Capture the cell that displays the provided text and extract its [X, Y] central coordinate. 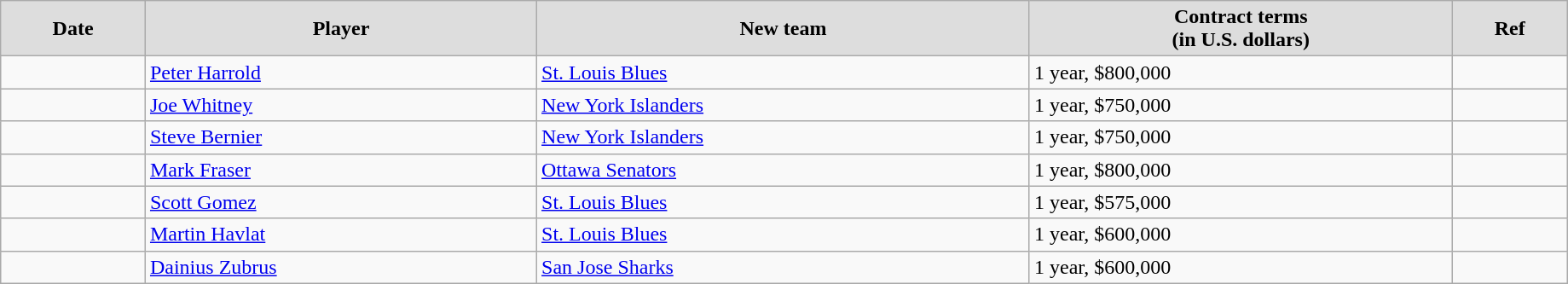
Martin Havlat [341, 235]
New team [784, 29]
San Jose Sharks [784, 267]
Peter Harrold [341, 72]
Ottawa Senators [784, 170]
1 year, $575,000 [1241, 202]
Contract terms(in U.S. dollars) [1241, 29]
Joe Whitney [341, 105]
Dainius Zubrus [341, 267]
Ref [1509, 29]
Player [341, 29]
Mark Fraser [341, 170]
Date [73, 29]
Scott Gomez [341, 202]
Steve Bernier [341, 137]
